Return the [x, y] coordinate for the center point of the cell that contains the specified text.  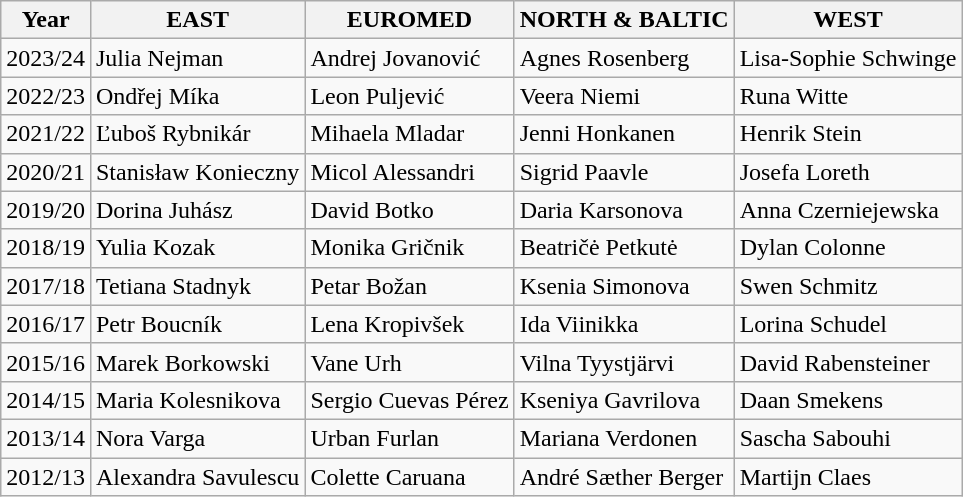
Petr Boucník [197, 324]
WEST [848, 20]
2021/22 [46, 134]
Ida Viinikka [624, 324]
Swen Schmitz [848, 286]
Sergio Cuevas Pérez [410, 400]
Anna Czerniejewska [848, 210]
Micol Alessandri [410, 172]
Dylan Colonne [848, 248]
Urban Furlan [410, 438]
Colette Caruana [410, 477]
Henrik Stein [848, 134]
Lisa-Sophie Schwinge [848, 58]
2022/23 [46, 96]
Monika Gričnik [410, 248]
2012/13 [46, 477]
Vane Urh [410, 362]
Ľuboš Rybnikár [197, 134]
Daria Karsonova [624, 210]
Martijn Claes [848, 477]
Marek Borkowski [197, 362]
2016/17 [46, 324]
Lena Kropivšek [410, 324]
2020/21 [46, 172]
André Sæther Berger [624, 477]
2019/20 [46, 210]
Lorina Schudel [848, 324]
2023/24 [46, 58]
Agnes Rosenberg [624, 58]
Tetiana Stadnyk [197, 286]
Yulia Kozak [197, 248]
Andrej Jovanović [410, 58]
Vilna Tyystjärvi [624, 362]
Mariana Verdonen [624, 438]
NORTH & BALTIC [624, 20]
2015/16 [46, 362]
Leon Puljević [410, 96]
Sascha Sabouhi [848, 438]
Runa Witte [848, 96]
Maria Kolesnikova [197, 400]
2017/18 [46, 286]
Petar Božan [410, 286]
Veera Niemi [624, 96]
EAST [197, 20]
Ondřej Míka [197, 96]
Daan Smekens [848, 400]
Year [46, 20]
Kseniya Gavrilova [624, 400]
David Rabensteiner [848, 362]
Ksenia Simonova [624, 286]
Julia Nejman [197, 58]
David Botko [410, 210]
Josefa Loreth [848, 172]
2018/19 [46, 248]
EUROMED [410, 20]
Stanisław Konieczny [197, 172]
Alexandra Savulescu [197, 477]
2014/15 [46, 400]
Mihaela Mladar [410, 134]
Nora Varga [197, 438]
Dorina Juhász [197, 210]
Sigrid Paavle [624, 172]
Jenni Honkanen [624, 134]
Beatričė Petkutė [624, 248]
2013/14 [46, 438]
